Identify which cell holds the provided text, then report its [x, y] central coordinate. 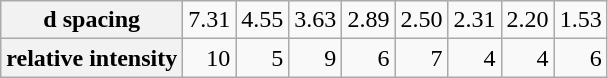
9 [316, 58]
2.50 [422, 20]
2.20 [528, 20]
relative intensity [92, 58]
10 [210, 58]
d spacing [92, 20]
2.89 [368, 20]
3.63 [316, 20]
4.55 [262, 20]
7.31 [210, 20]
5 [262, 58]
7 [422, 58]
1.53 [580, 20]
2.31 [474, 20]
